Identify which cell holds the provided text, then report its (x, y) central coordinate. 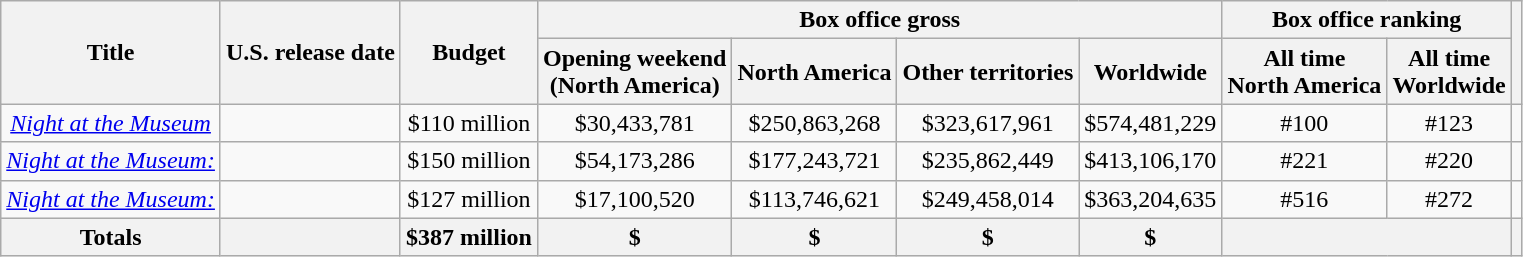
$235,862,449 (988, 161)
Box office gross (879, 20)
$30,433,781 (634, 123)
Title (111, 52)
#516 (1304, 199)
Opening weekend (North America) (634, 72)
Other territories (988, 72)
U.S. release date (310, 52)
#272 (1449, 199)
#100 (1304, 123)
Budget (468, 52)
$250,863,268 (814, 123)
Night at the Museum (111, 123)
#221 (1304, 161)
North America (814, 72)
$113,746,621 (814, 199)
All time North America (1304, 72)
$177,243,721 (814, 161)
#220 (1449, 161)
$17,100,520 (634, 199)
Worldwide (1150, 72)
$127 million (468, 199)
All time Worldwide (1449, 72)
$150 million (468, 161)
$110 million (468, 123)
$363,204,635 (1150, 199)
Totals (111, 237)
Box office ranking (1366, 20)
$54,173,286 (634, 161)
$387 million (468, 237)
$574,481,229 (1150, 123)
$249,458,014 (988, 199)
$323,617,961 (988, 123)
#123 (1449, 123)
$413,106,170 (1150, 161)
